Detect which cell encompasses the target text, then output its (x, y) center coordinate. 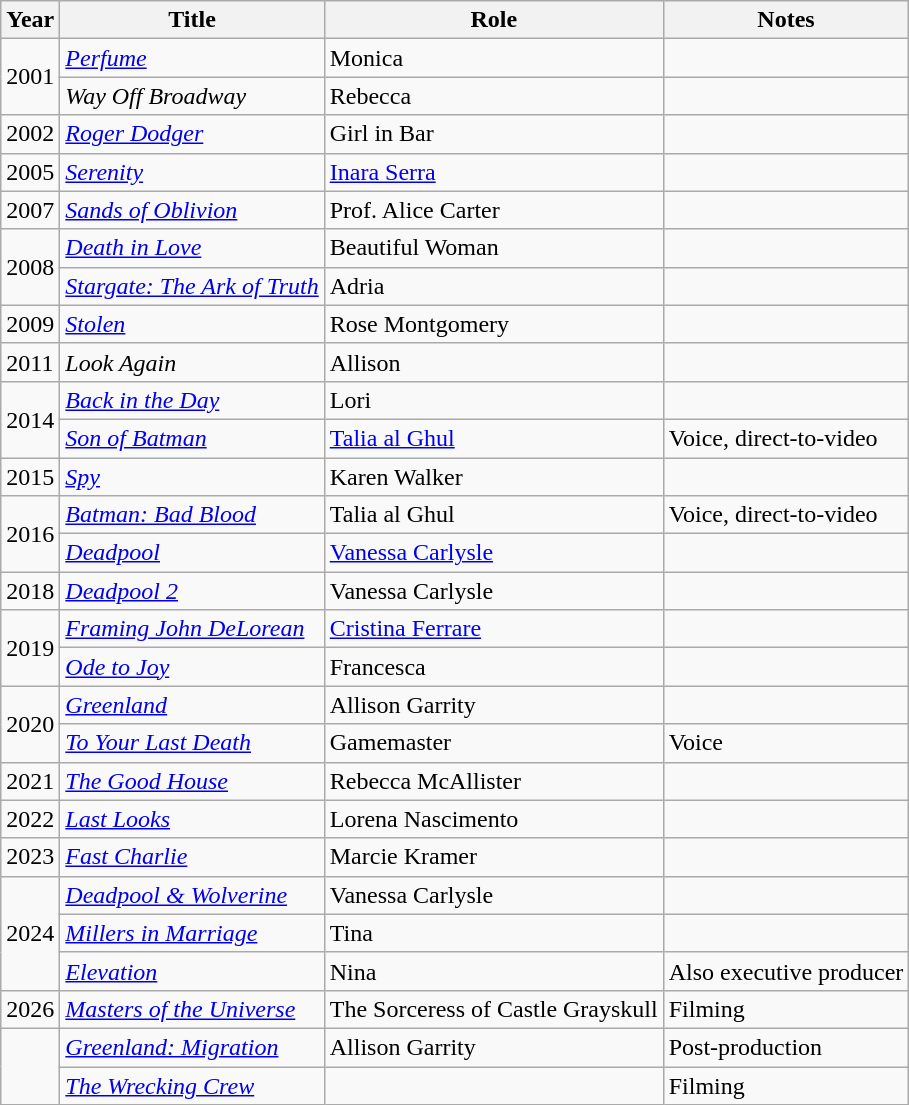
Rebecca McAllister (494, 781)
2026 (30, 1009)
Lorena Nascimento (494, 819)
2021 (30, 781)
Batman: Bad Blood (192, 515)
2009 (30, 324)
Cristina Ferrare (494, 629)
Monica (494, 58)
Look Again (192, 362)
2011 (30, 362)
Deadpool & Wolverine (192, 895)
Deadpool (192, 553)
Beautiful Woman (494, 248)
The Wrecking Crew (192, 1085)
2007 (30, 210)
Francesca (494, 667)
2020 (30, 724)
Post-production (786, 1047)
Voice (786, 743)
Karen Walker (494, 477)
Roger Dodger (192, 134)
Back in the Day (192, 400)
Inara Serra (494, 172)
Greenland (192, 705)
Prof. Alice Carter (494, 210)
2024 (30, 933)
Lori (494, 400)
The Good House (192, 781)
2019 (30, 648)
Tina (494, 933)
2005 (30, 172)
2002 (30, 134)
Role (494, 20)
Death in Love (192, 248)
2016 (30, 534)
Masters of the Universe (192, 1009)
The Sorceress of Castle Grayskull (494, 1009)
2022 (30, 819)
Serenity (192, 172)
Also executive producer (786, 971)
Son of Batman (192, 438)
2023 (30, 857)
2015 (30, 477)
Sands of Oblivion (192, 210)
Stolen (192, 324)
Notes (786, 20)
Spy (192, 477)
Perfume (192, 58)
Elevation (192, 971)
Allison (494, 362)
Rebecca (494, 96)
Millers in Marriage (192, 933)
To Your Last Death (192, 743)
Rose Montgomery (494, 324)
Greenland: Migration (192, 1047)
Marcie Kramer (494, 857)
Way Off Broadway (192, 96)
2008 (30, 267)
Stargate: The Ark of Truth (192, 286)
Title (192, 20)
Year (30, 20)
Fast Charlie (192, 857)
Adria (494, 286)
Deadpool 2 (192, 591)
Girl in Bar (494, 134)
Last Looks (192, 819)
2001 (30, 77)
Gamemaster (494, 743)
Framing John DeLorean (192, 629)
2018 (30, 591)
Nina (494, 971)
Ode to Joy (192, 667)
2014 (30, 419)
